Find where the given text appears and provide that cell's center as [x, y] coordinate. 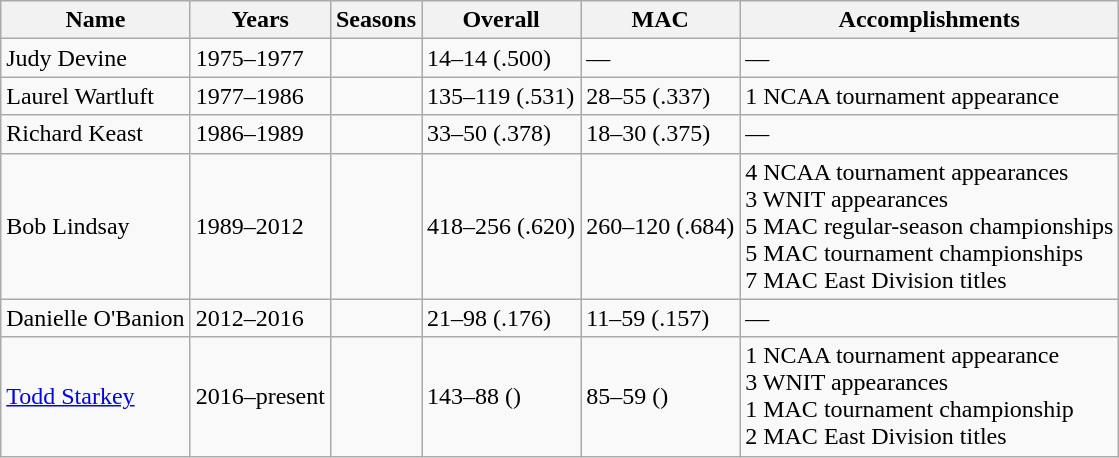
418–256 (.620) [502, 226]
1 NCAA tournament appearance [930, 96]
Bob Lindsay [96, 226]
260–120 (.684) [660, 226]
Overall [502, 20]
1986–1989 [260, 134]
18–30 (.375) [660, 134]
Danielle O'Banion [96, 318]
28–55 (.337) [660, 96]
Accomplishments [930, 20]
MAC [660, 20]
Laurel Wartluft [96, 96]
135–119 (.531) [502, 96]
21–98 (.176) [502, 318]
2016–present [260, 396]
Name [96, 20]
14–14 (.500) [502, 58]
Years [260, 20]
Todd Starkey [96, 396]
1975–1977 [260, 58]
Seasons [376, 20]
1989–2012 [260, 226]
Judy Devine [96, 58]
4 NCAA tournament appearances3 WNIT appearances5 MAC regular-season championships5 MAC tournament championships7 MAC East Division titles [930, 226]
2012–2016 [260, 318]
1 NCAA tournament appearance3 WNIT appearances1 MAC tournament championship2 MAC East Division titles [930, 396]
143–88 () [502, 396]
Richard Keast [96, 134]
1977–1986 [260, 96]
11–59 (.157) [660, 318]
85–59 () [660, 396]
33–50 (.378) [502, 134]
